Find where the given text appears and provide that cell's center as [x, y] coordinate. 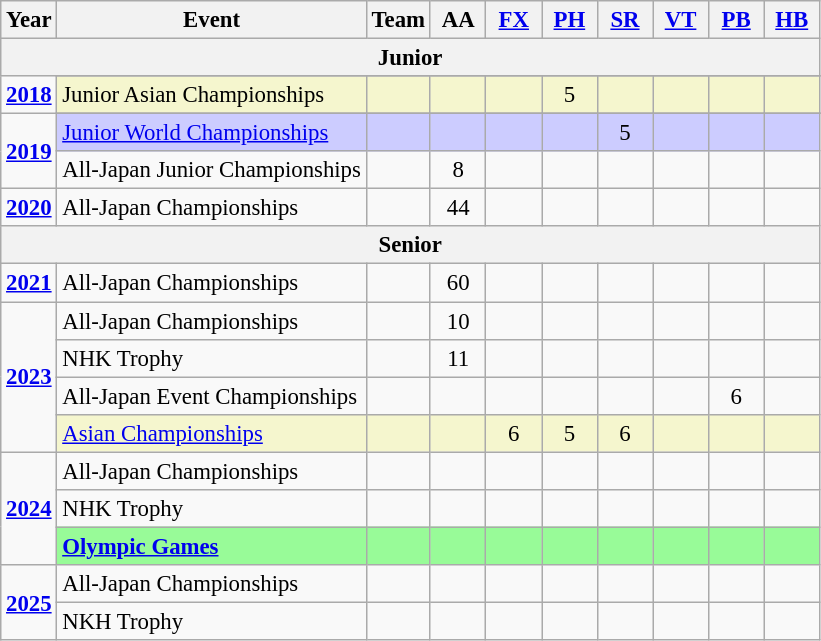
VT [681, 20]
Junior Asian Championships [212, 95]
Junior World Championships [212, 133]
2023 [29, 377]
2020 [29, 208]
Asian Championships [212, 433]
44 [458, 208]
Senior [410, 245]
2021 [29, 283]
Olympic Games [212, 546]
PB [736, 20]
SR [625, 20]
NKH Trophy [212, 621]
FX [514, 20]
Event [212, 20]
11 [458, 358]
2024 [29, 508]
Year [29, 20]
2025 [29, 602]
HB [792, 20]
Team [398, 20]
60 [458, 283]
10 [458, 321]
All-Japan Event Championships [212, 396]
Junior [410, 58]
8 [458, 170]
2019 [29, 152]
2018 [29, 95]
All-Japan Junior Championships [212, 170]
AA [458, 20]
PH [570, 20]
